Locate the cell with the specified text and output its (X, Y) center coordinate. 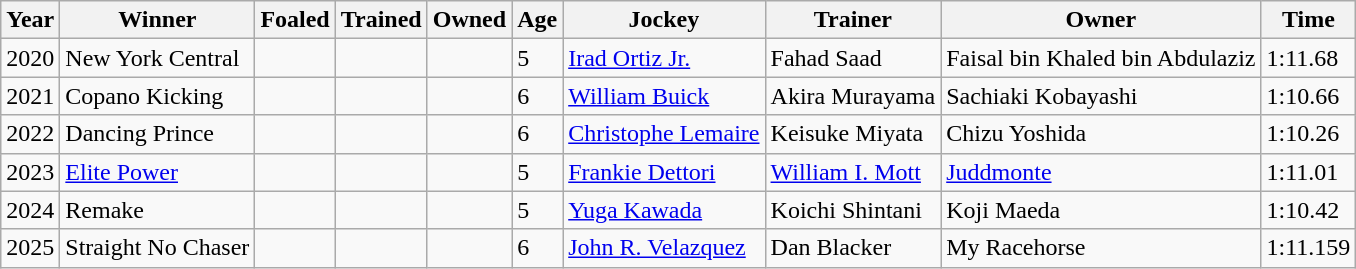
Winner (158, 20)
2024 (30, 210)
Frankie Dettori (664, 172)
Keisuke Miyata (853, 134)
Juddmonte (1101, 172)
Remake (158, 210)
Koji Maeda (1101, 210)
Yuga Kawada (664, 210)
2023 (30, 172)
Copano Kicking (158, 96)
1:11.159 (1308, 248)
2025 (30, 248)
Koichi Shintani (853, 210)
Sachiaki Kobayashi (1101, 96)
Chizu Yoshida (1101, 134)
My Racehorse (1101, 248)
1:10.26 (1308, 134)
Age (538, 20)
Owned (469, 20)
New York Central (158, 58)
1:10.42 (1308, 210)
Time (1308, 20)
1:10.66 (1308, 96)
Fahad Saad (853, 58)
Foaled (295, 20)
William I. Mott (853, 172)
John R. Velazquez (664, 248)
1:11.68 (1308, 58)
Faisal bin Khaled bin Abdulaziz (1101, 58)
Dan Blacker (853, 248)
Akira Murayama (853, 96)
William Buick (664, 96)
Dancing Prince (158, 134)
Owner (1101, 20)
Christophe Lemaire (664, 134)
2021 (30, 96)
Year (30, 20)
Trainer (853, 20)
Trained (381, 20)
Jockey (664, 20)
2020 (30, 58)
Elite Power (158, 172)
1:11.01 (1308, 172)
Irad Ortiz Jr. (664, 58)
Straight No Chaser (158, 248)
2022 (30, 134)
